Determine the [x, y] coordinate at the center of the cell enclosing the given text.  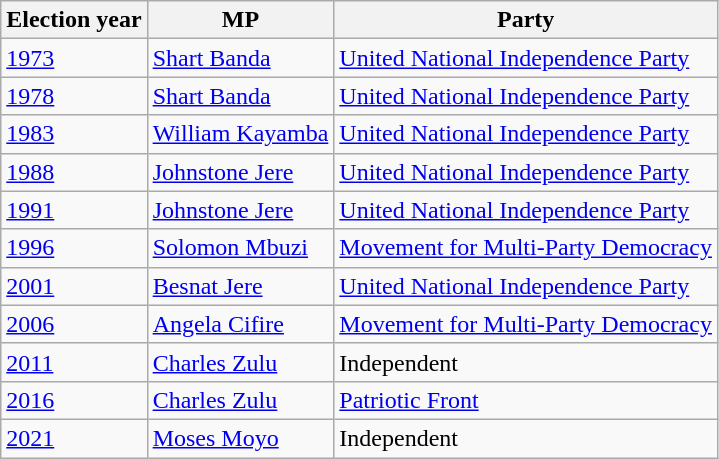
2011 [74, 362]
Moses Moyo [240, 438]
Angela Cifire [240, 324]
2021 [74, 438]
2016 [74, 400]
Besnat Jere [240, 286]
2006 [74, 324]
1996 [74, 248]
1991 [74, 210]
1978 [74, 96]
Party [526, 20]
1983 [74, 134]
2001 [74, 286]
1988 [74, 172]
Solomon Mbuzi [240, 248]
MP [240, 20]
Election year [74, 20]
Patriotic Front [526, 400]
William Kayamba [240, 134]
1973 [74, 58]
